Find where the given text appears and provide that cell's center as [x, y] coordinate. 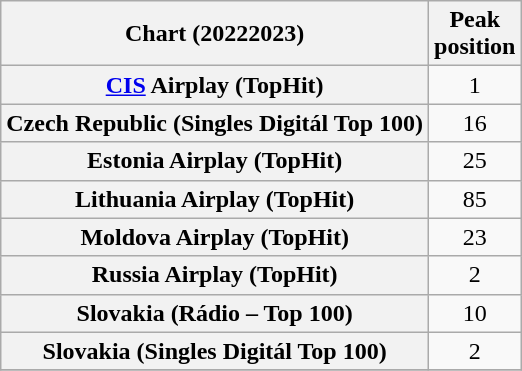
Slovakia (Rádio – Top 100) [215, 313]
Moldova Airplay (TopHit) [215, 237]
16 [475, 123]
23 [475, 237]
10 [475, 313]
Russia Airplay (TopHit) [215, 275]
Slovakia (Singles Digitál Top 100) [215, 351]
85 [475, 199]
Peakposition [475, 34]
Chart (20222023) [215, 34]
Estonia Airplay (TopHit) [215, 161]
CIS Airplay (TopHit) [215, 85]
Lithuania Airplay (TopHit) [215, 199]
Czech Republic (Singles Digitál Top 100) [215, 123]
25 [475, 161]
1 [475, 85]
